Determine the [X, Y] coordinate at the center of the cell enclosing the given text.  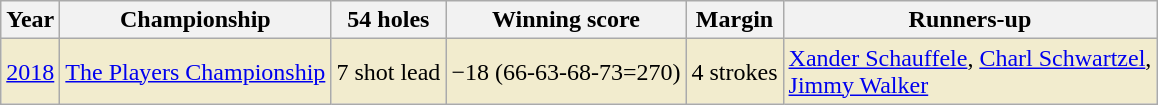
Runners-up [970, 20]
Xander Schauffele, Charl Schwartzel, Jimmy Walker [970, 72]
−18 (66-63-68-73=270) [566, 72]
Winning score [566, 20]
54 holes [388, 20]
2018 [30, 72]
Year [30, 20]
The Players Championship [196, 72]
Championship [196, 20]
Margin [734, 20]
7 shot lead [388, 72]
4 strokes [734, 72]
